Determine the [x, y] coordinate at the center of the cell enclosing the given text.  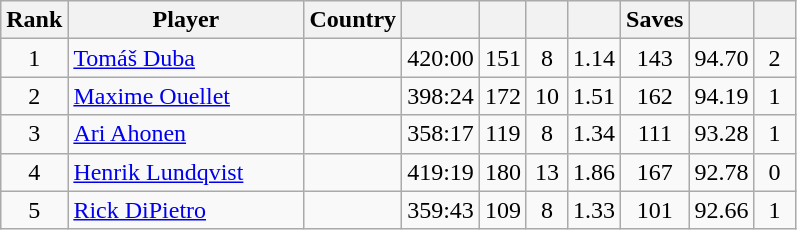
3 [34, 134]
1.51 [594, 96]
419:19 [441, 172]
109 [502, 210]
13 [546, 172]
92.66 [722, 210]
92.78 [722, 172]
1.34 [594, 134]
94.19 [722, 96]
Ari Ahonen [186, 134]
119 [502, 134]
Rank [34, 20]
94.70 [722, 58]
1.33 [594, 210]
4 [34, 172]
Tomáš Duba [186, 58]
Player [186, 20]
398:24 [441, 96]
Henrik Lundqvist [186, 172]
180 [502, 172]
358:17 [441, 134]
420:00 [441, 58]
111 [655, 134]
Saves [655, 20]
0 [774, 172]
10 [546, 96]
172 [502, 96]
359:43 [441, 210]
167 [655, 172]
5 [34, 210]
Maxime Ouellet [186, 96]
93.28 [722, 134]
101 [655, 210]
143 [655, 58]
151 [502, 58]
1.86 [594, 172]
Rick DiPietro [186, 210]
162 [655, 96]
1.14 [594, 58]
Country [353, 20]
